Pinpoint the cell where the given text exists, returning its [x, y] midpoint coordinate. 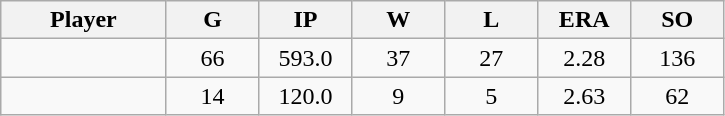
136 [678, 58]
L [492, 20]
593.0 [306, 58]
9 [398, 96]
SO [678, 20]
Player [84, 20]
66 [212, 58]
120.0 [306, 96]
ERA [584, 20]
W [398, 20]
62 [678, 96]
14 [212, 96]
37 [398, 58]
G [212, 20]
2.28 [584, 58]
27 [492, 58]
2.63 [584, 96]
5 [492, 96]
IP [306, 20]
